Determine the [X, Y] coordinate at the center of the cell enclosing the given text.  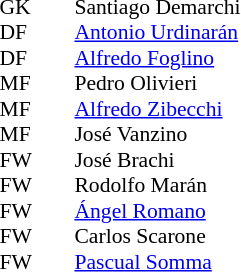
Ángel Romano [157, 211]
José Vanzino [157, 135]
José Brachi [157, 160]
Alfredo Foglino [157, 58]
Alfredo Zibecchi [157, 109]
Carlos Scarone [157, 237]
Rodolfo Marán [157, 185]
Antonio Urdinarán [157, 33]
Pedro Olivieri [157, 83]
